Detect which cell encompasses the target text, then output its (x, y) center coordinate. 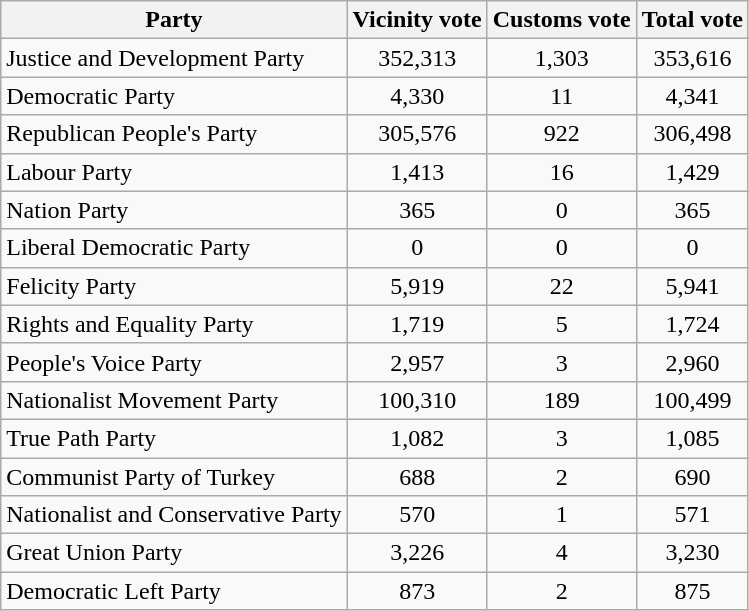
875 (692, 591)
1,303 (562, 58)
Liberal Democratic Party (174, 248)
306,498 (692, 134)
3,226 (417, 553)
Party (174, 20)
4,330 (417, 96)
100,499 (692, 400)
1,724 (692, 324)
571 (692, 515)
3,230 (692, 553)
Customs vote (562, 20)
Nationalist and Conservative Party (174, 515)
Total vote (692, 20)
22 (562, 286)
690 (692, 477)
922 (562, 134)
4 (562, 553)
Rights and Equality Party (174, 324)
Democratic Left Party (174, 591)
873 (417, 591)
1,719 (417, 324)
5,941 (692, 286)
People's Voice Party (174, 362)
1,085 (692, 438)
Republican People's Party (174, 134)
1 (562, 515)
Communist Party of Turkey (174, 477)
5 (562, 324)
Great Union Party (174, 553)
1,429 (692, 172)
2,960 (692, 362)
Nation Party (174, 210)
Democratic Party (174, 96)
Vicinity vote (417, 20)
5,919 (417, 286)
100,310 (417, 400)
570 (417, 515)
688 (417, 477)
True Path Party (174, 438)
Labour Party (174, 172)
353,616 (692, 58)
305,576 (417, 134)
189 (562, 400)
1,413 (417, 172)
Nationalist Movement Party (174, 400)
Justice and Development Party (174, 58)
Felicity Party (174, 286)
352,313 (417, 58)
2,957 (417, 362)
4,341 (692, 96)
11 (562, 96)
16 (562, 172)
1,082 (417, 438)
